Detect which cell encompasses the target text, then output its (X, Y) center coordinate. 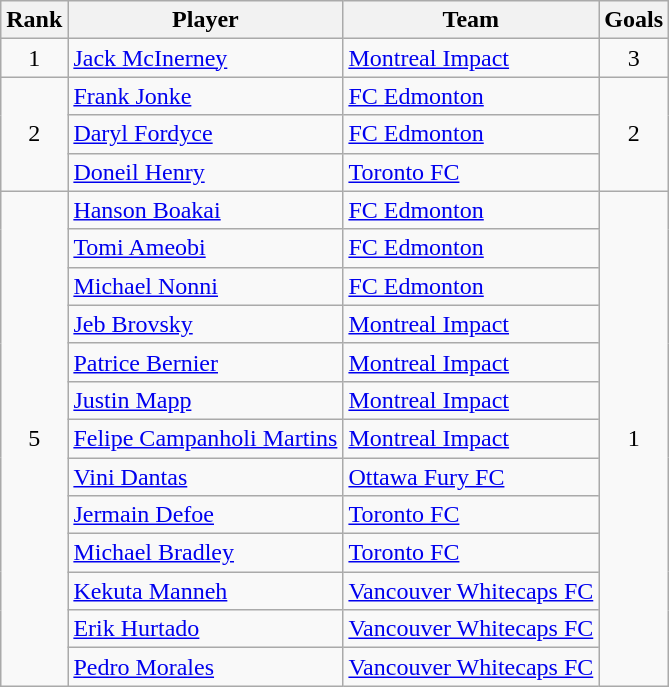
Frank Jonke (206, 96)
Tomi Ameobi (206, 248)
Michael Nonni (206, 286)
Kekuta Manneh (206, 591)
Doneil Henry (206, 172)
Daryl Fordyce (206, 134)
Patrice Bernier (206, 362)
Vini Dantas (206, 477)
Jack McInerney (206, 58)
3 (634, 58)
Pedro Morales (206, 667)
Erik Hurtado (206, 629)
Jeb Brovsky (206, 324)
5 (34, 438)
Player (206, 20)
Team (471, 20)
Rank (34, 20)
Hanson Boakai (206, 210)
Goals (634, 20)
Jermain Defoe (206, 515)
Michael Bradley (206, 553)
Justin Mapp (206, 400)
Felipe Campanholi Martins (206, 438)
Ottawa Fury FC (471, 477)
